Provide the [X, Y] coordinate of the cell's center where the given text is located.  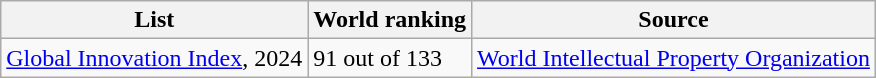
91 out of 133 [390, 58]
World Intellectual Property Organization [674, 58]
Global Innovation Index, 2024 [154, 58]
World ranking [390, 20]
List [154, 20]
Source [674, 20]
